Determine the (x, y) coordinate at the center of the cell enclosing the given text.  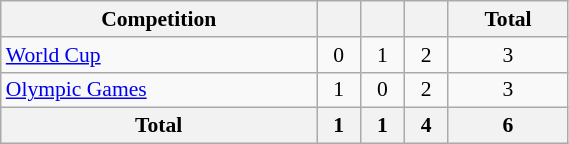
4 (426, 126)
Olympic Games (159, 90)
World Cup (159, 55)
6 (508, 126)
Competition (159, 19)
